Identify which cell holds the provided text, then report its [X, Y] central coordinate. 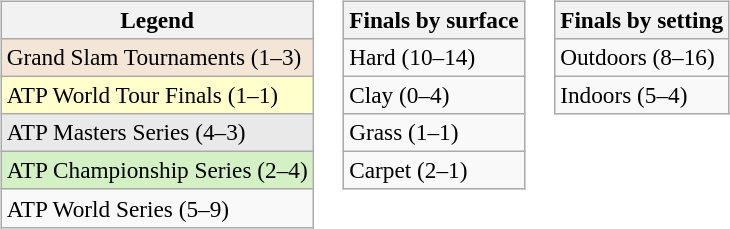
Grand Slam Tournaments (1–3) [157, 57]
Clay (0–4) [434, 95]
Legend [157, 20]
Hard (10–14) [434, 57]
Grass (1–1) [434, 133]
Finals by setting [642, 20]
Carpet (2–1) [434, 171]
ATP World Tour Finals (1–1) [157, 95]
Indoors (5–4) [642, 95]
Finals by surface [434, 20]
ATP World Series (5–9) [157, 208]
ATP Masters Series (4–3) [157, 133]
ATP Championship Series (2–4) [157, 171]
Outdoors (8–16) [642, 57]
